Return (X, Y) of the center of cell containing provided text 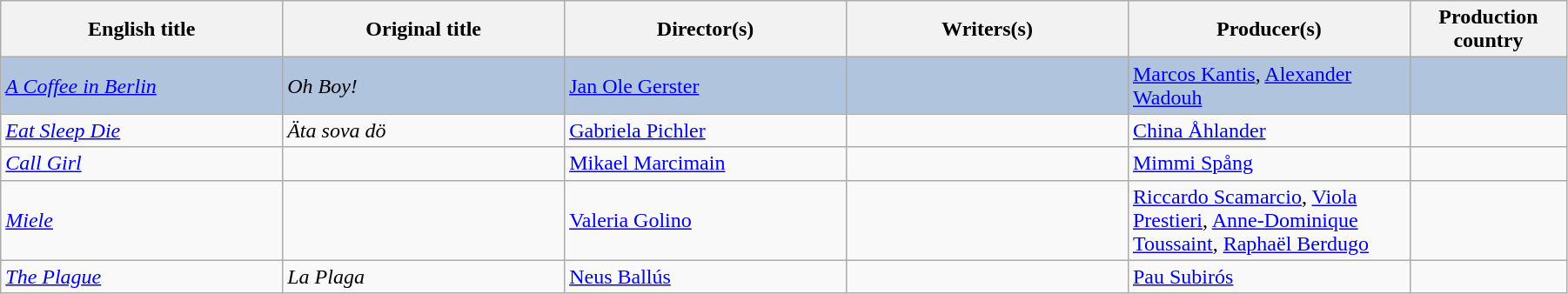
Riccardo Scamarcio, Viola Prestieri, Anne-Dominique Toussaint, Raphaël Berdugo (1269, 220)
La Plaga (424, 277)
Call Girl (142, 164)
Mimmi Spång (1269, 164)
Äta sova dö (424, 130)
Original title (424, 30)
China Åhlander (1269, 130)
The Plague (142, 277)
Writers(s) (988, 30)
Miele (142, 220)
Gabriela Pichler (706, 130)
Valeria Golino (706, 220)
Producer(s) (1269, 30)
Jan Ole Gerster (706, 85)
Director(s) (706, 30)
English title (142, 30)
Production country (1488, 30)
Oh Boy! (424, 85)
Neus Ballús (706, 277)
Eat Sleep Die (142, 130)
Pau Subirós (1269, 277)
Mikael Marcimain (706, 164)
Marcos Kantis, Alexander Wadouh (1269, 85)
A Coffee in Berlin (142, 85)
